Search for the cell housing the specified text and yield its (x, y) center coordinate. 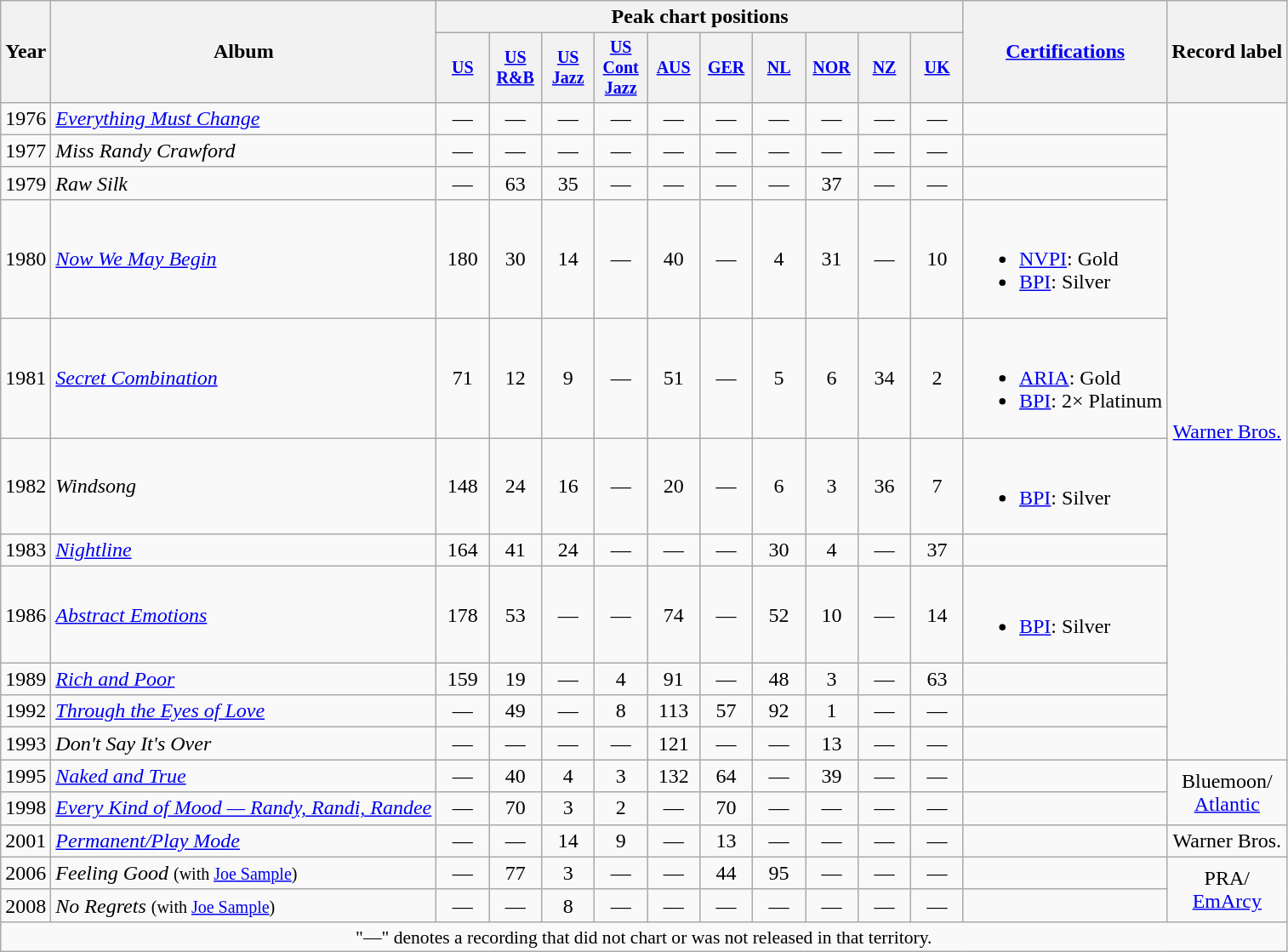
Now We May Begin (243, 259)
NL (779, 68)
1998 (26, 808)
Windsong (243, 487)
1986 (26, 614)
148 (463, 487)
159 (463, 679)
Don't Say It's Over (243, 744)
Bluemoon/Atlantic (1227, 792)
178 (463, 614)
121 (674, 744)
16 (568, 487)
USCont Jazz (621, 68)
1977 (26, 151)
5 (779, 379)
Feeling Good (with Joe Sample) (243, 873)
164 (463, 550)
Abstract Emotions (243, 614)
1976 (26, 118)
Naked and True (243, 776)
Peak chart positions (700, 17)
2001 (26, 841)
34 (885, 379)
64 (727, 776)
Permanent/Play Mode (243, 841)
Rich and Poor (243, 679)
1 (832, 711)
ARIA: GoldBPI: 2× Platinum (1065, 379)
1989 (26, 679)
Everything Must Change (243, 118)
2006 (26, 873)
95 (779, 873)
132 (674, 776)
35 (568, 183)
48 (779, 679)
UK (938, 68)
20 (674, 487)
Miss Randy Crawford (243, 151)
74 (674, 614)
1995 (26, 776)
1983 (26, 550)
NOR (832, 68)
92 (779, 711)
Raw Silk (243, 183)
"—" denotes a recording that did not chart or was not released in that territory. (644, 937)
Album (243, 52)
91 (674, 679)
No Regrets (with Joe Sample) (243, 905)
Record label (1227, 52)
1993 (26, 744)
44 (727, 873)
USR&B (516, 68)
7 (938, 487)
Through the Eyes of Love (243, 711)
31 (832, 259)
52 (779, 614)
Nightline (243, 550)
51 (674, 379)
77 (516, 873)
1992 (26, 711)
AUS (674, 68)
57 (727, 711)
USJazz (568, 68)
53 (516, 614)
2008 (26, 905)
19 (516, 679)
1982 (26, 487)
1979 (26, 183)
US (463, 68)
Secret Combination (243, 379)
1981 (26, 379)
Certifications (1065, 52)
113 (674, 711)
36 (885, 487)
12 (516, 379)
71 (463, 379)
NZ (885, 68)
1980 (26, 259)
180 (463, 259)
PRA/EmArcy (1227, 889)
Year (26, 52)
39 (832, 776)
41 (516, 550)
GER (727, 68)
49 (516, 711)
NVPI: GoldBPI: Silver (1065, 259)
Every Kind of Mood — Randy, Randi, Randee (243, 808)
